Scan for the cell matching the given text and deliver its [x, y] coordinate at center. 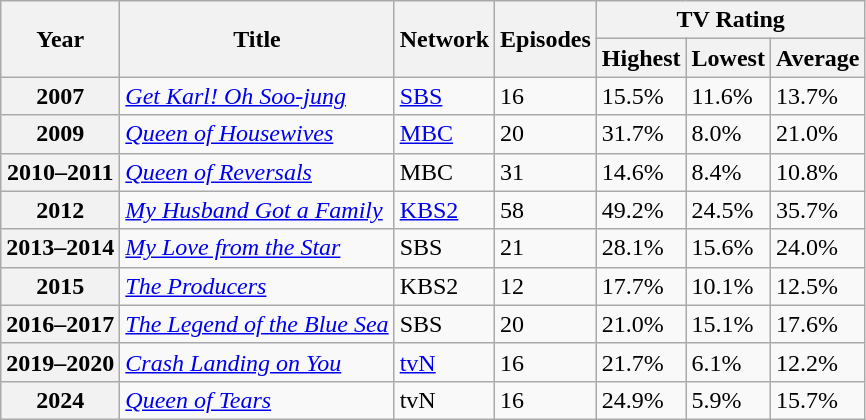
Lowest [728, 58]
17.6% [818, 324]
14.6% [641, 172]
10.8% [818, 172]
2007 [60, 96]
35.7% [818, 210]
12.2% [818, 362]
15.5% [641, 96]
24.9% [641, 400]
2010–2011 [60, 172]
Crash Landing on You [257, 362]
24.5% [728, 210]
15.6% [728, 248]
12.5% [818, 286]
Get Karl! Oh Soo-jung [257, 96]
My Love from the Star [257, 248]
21.7% [641, 362]
2013–2014 [60, 248]
Network [444, 39]
11.6% [728, 96]
15.1% [728, 324]
The Legend of the Blue Sea [257, 324]
21 [546, 248]
Queen of Housewives [257, 134]
Average [818, 58]
24.0% [818, 248]
49.2% [641, 210]
Highest [641, 58]
2019–2020 [60, 362]
2009 [60, 134]
TV Rating [730, 20]
13.7% [818, 96]
58 [546, 210]
12 [546, 286]
My Husband Got a Family [257, 210]
Queen of Reversals [257, 172]
10.1% [728, 286]
17.7% [641, 286]
31 [546, 172]
6.1% [728, 362]
28.1% [641, 248]
8.0% [728, 134]
2012 [60, 210]
8.4% [728, 172]
5.9% [728, 400]
15.7% [818, 400]
Title [257, 39]
31.7% [641, 134]
Episodes [546, 39]
2016–2017 [60, 324]
2024 [60, 400]
2015 [60, 286]
The Producers [257, 286]
Queen of Tears [257, 400]
Year [60, 39]
